Return the [X, Y] coordinate for the center point of the cell that contains the specified text.  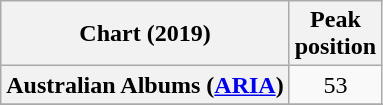
53 [335, 85]
Peakposition [335, 34]
Chart (2019) [145, 34]
Australian Albums (ARIA) [145, 85]
